Extract the (x, y) coordinate from the center of the cell holding the provided text.  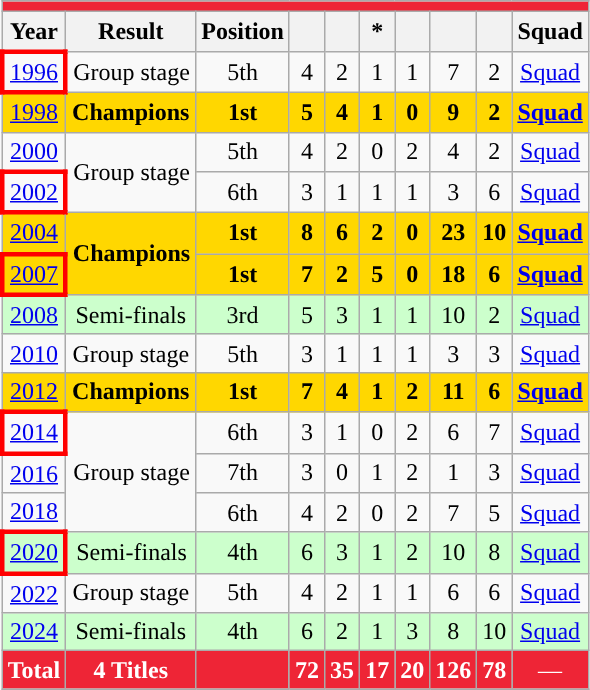
7th (243, 473)
2004 (34, 234)
2000 (34, 152)
* (378, 32)
2010 (34, 353)
2007 (34, 274)
Year (34, 32)
2002 (34, 192)
2016 (34, 473)
Result (131, 32)
78 (494, 670)
1998 (34, 112)
2022 (34, 593)
11 (454, 392)
2012 (34, 392)
23 (454, 234)
2018 (34, 513)
1996 (34, 72)
17 (378, 670)
2014 (34, 432)
35 (342, 670)
9 (454, 112)
Total (34, 670)
2008 (34, 315)
20 (412, 670)
2020 (34, 552)
72 (306, 670)
2024 (34, 632)
126 (454, 670)
3rd (243, 315)
4 Titles (131, 670)
— (550, 670)
Position (243, 32)
18 (454, 274)
